Return the [x, y] coordinate for the center point of the cell that contains the specified text.  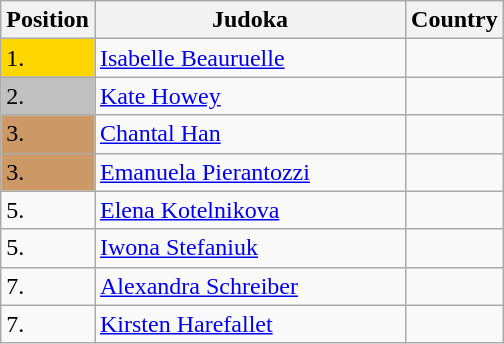
Judoka [250, 20]
1. [48, 58]
Alexandra Schreiber [250, 286]
Elena Kotelnikova [250, 210]
2. [48, 96]
Country [455, 20]
Iwona Stefaniuk [250, 248]
Position [48, 20]
Kate Howey [250, 96]
Chantal Han [250, 134]
Isabelle Beauruelle [250, 58]
Emanuela Pierantozzi [250, 172]
Kirsten Harefallet [250, 324]
